For the text-containing cell, return its midpoint in (X, Y) coordinate format. 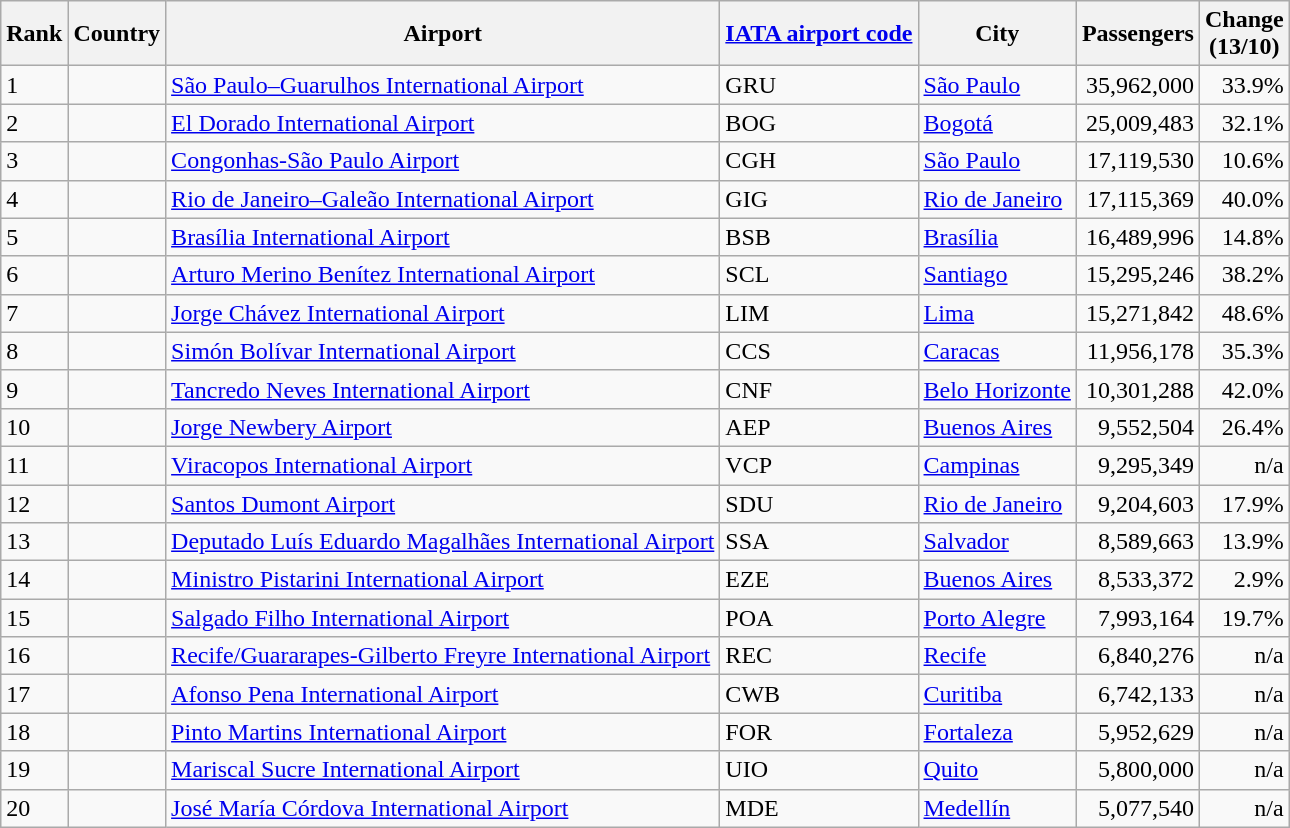
Afonso Pena International Airport (443, 694)
Recife/Guararapes-Gilberto Freyre International Airport (443, 656)
Rank (34, 34)
4 (34, 199)
9 (34, 389)
25,009,483 (1138, 123)
5 (34, 237)
9,295,349 (1138, 465)
48.6% (1244, 313)
Bogotá (997, 123)
Viracopos International Airport (443, 465)
IATA airport code (819, 34)
Lima (997, 313)
SCL (819, 275)
Belo Horizonte (997, 389)
LIM (819, 313)
6 (34, 275)
11 (34, 465)
Porto Alegre (997, 618)
Medellín (997, 808)
38.2% (1244, 275)
Deputado Luís Eduardo Magalhães International Airport (443, 542)
5,077,540 (1138, 808)
14 (34, 580)
6,840,276 (1138, 656)
Santos Dumont Airport (443, 503)
17,115,369 (1138, 199)
11,956,178 (1138, 351)
15,271,842 (1138, 313)
El Dorado International Airport (443, 123)
UIO (819, 770)
CNF (819, 389)
CGH (819, 161)
12 (34, 503)
7,993,164 (1138, 618)
City (997, 34)
18 (34, 732)
José María Córdova International Airport (443, 808)
SDU (819, 503)
SSA (819, 542)
1 (34, 85)
Airport (443, 34)
AEP (819, 427)
15 (34, 618)
Jorge Chávez International Airport (443, 313)
32.1% (1244, 123)
33.9% (1244, 85)
8,533,372 (1138, 580)
Jorge Newbery Airport (443, 427)
Rio de Janeiro–Galeão International Airport (443, 199)
19.7% (1244, 618)
Mariscal Sucre International Airport (443, 770)
São Paulo–Guarulhos International Airport (443, 85)
Campinas (997, 465)
Recife (997, 656)
VCP (819, 465)
40.0% (1244, 199)
10.6% (1244, 161)
FOR (819, 732)
16,489,996 (1138, 237)
CCS (819, 351)
Curitiba (997, 694)
10 (34, 427)
42.0% (1244, 389)
EZE (819, 580)
CWB (819, 694)
17 (34, 694)
26.4% (1244, 427)
8 (34, 351)
13.9% (1244, 542)
Ministro Pistarini International Airport (443, 580)
Brasília (997, 237)
19 (34, 770)
Brasília International Airport (443, 237)
Caracas (997, 351)
Arturo Merino Benítez International Airport (443, 275)
14.8% (1244, 237)
GRU (819, 85)
5,952,629 (1138, 732)
9,552,504 (1138, 427)
15,295,246 (1138, 275)
17.9% (1244, 503)
3 (34, 161)
2.9% (1244, 580)
Country (117, 34)
9,204,603 (1138, 503)
Pinto Martins International Airport (443, 732)
35.3% (1244, 351)
Santiago (997, 275)
Salvador (997, 542)
Simón Bolívar International Airport (443, 351)
10,301,288 (1138, 389)
5,800,000 (1138, 770)
POA (819, 618)
7 (34, 313)
8,589,663 (1138, 542)
2 (34, 123)
20 (34, 808)
BOG (819, 123)
MDE (819, 808)
Passengers (1138, 34)
Fortaleza (997, 732)
35,962,000 (1138, 85)
Change (13/10) (1244, 34)
16 (34, 656)
Salgado Filho International Airport (443, 618)
Congonhas-São Paulo Airport (443, 161)
BSB (819, 237)
17,119,530 (1138, 161)
REC (819, 656)
GIG (819, 199)
Quito (997, 770)
13 (34, 542)
6,742,133 (1138, 694)
Tancredo Neves International Airport (443, 389)
